For the text-containing cell, return its midpoint in (x, y) coordinate format. 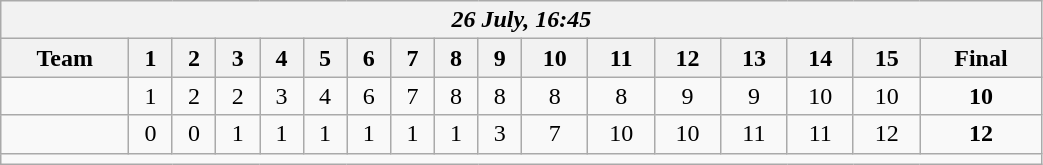
Team (65, 58)
Final (981, 58)
5 (325, 58)
14 (820, 58)
15 (886, 58)
26 July, 16:45 (522, 20)
13 (754, 58)
